For the text-containing cell, return its midpoint in [X, Y] coordinate format. 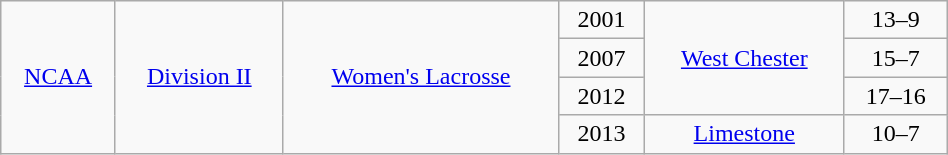
2013 [602, 134]
2012 [602, 96]
2007 [602, 58]
17–16 [896, 96]
15–7 [896, 58]
13–9 [896, 20]
West Chester [744, 58]
2001 [602, 20]
10–7 [896, 134]
Limestone [744, 134]
Women's Lacrosse [421, 77]
NCAA [58, 77]
Division II [199, 77]
